Capture the cell that displays the provided text and extract its (x, y) central coordinate. 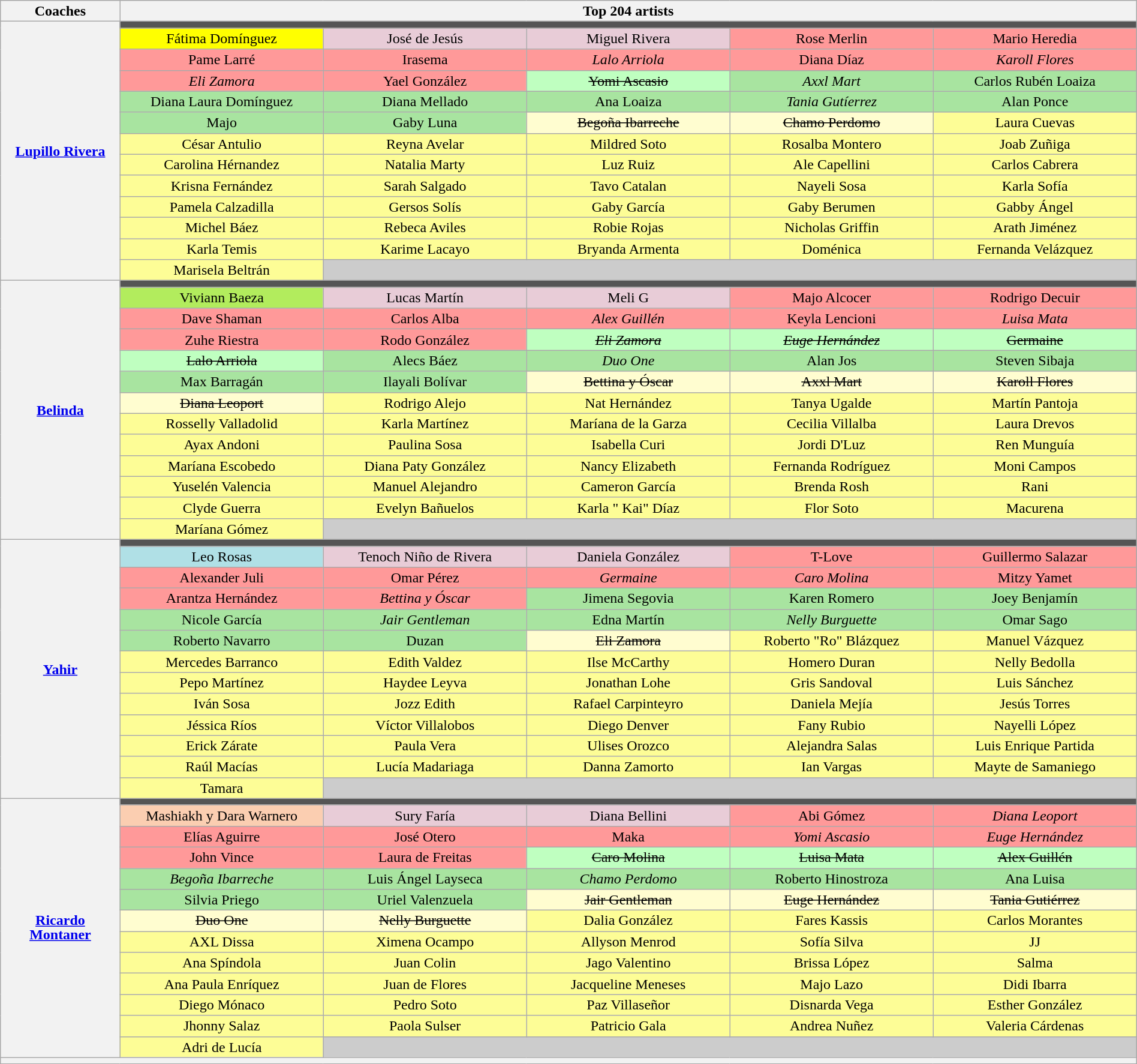
Jonathan Lohe (628, 683)
Rosselly Valladolid (222, 423)
Pedro Soto (425, 1005)
Nat Hernández (628, 403)
Jacqueline Meneses (628, 984)
Erick Zárate (222, 746)
Pame Larré (222, 60)
Omar Pérez (425, 578)
Viviann Baeza (222, 297)
Karla Martínez (425, 423)
Gaby Berumen (831, 206)
Nicole García (222, 620)
Rosalba Montero (831, 144)
Diego Mónaco (222, 1005)
José de Jesús (425, 38)
Steven Sibaja (1035, 361)
Rani (1035, 487)
Edna Martín (628, 620)
Top 204 artists (628, 11)
Mercedes Barranco (222, 662)
Majo Alcocer (831, 297)
Joey Benjamín (1035, 599)
Keyla Lencioni (831, 319)
Alejandra Salas (831, 746)
Ilayali Bolívar (425, 381)
Diana Laura Domínguez (222, 102)
Rebeca Aviles (425, 228)
Joab Zuñiga (1035, 144)
Juan de Flores (425, 984)
Ian Vargas (831, 767)
César Antulio (222, 144)
Luis Sánchez (1035, 683)
Fernanda Velázquez (1035, 250)
JJ (1035, 942)
Isabella Curi (628, 445)
Evelyn Bañuelos (425, 507)
Zuhe Riestra (222, 339)
Rodrigo Alejo (425, 403)
Ren Munguía (1035, 445)
Lupillo Rivera (60, 151)
Coaches (60, 11)
Carlos Rubén Loaiza (1035, 80)
Natalia Marty (425, 164)
Danna Zamorto (628, 767)
Moni Campos (1035, 465)
T-Love (831, 557)
Laura de Freitas (425, 858)
Jago Valentino (628, 963)
Daniela Mejía (831, 704)
Duzan (425, 641)
Haydee Leyva (425, 683)
Gersos Solís (425, 206)
Abi Gómez (831, 816)
Paula Vera (425, 746)
Brissa López (831, 963)
Doménica (831, 250)
Ayax Andoni (222, 445)
Laura Cuevas (1035, 122)
Fany Rubio (831, 725)
Roberto "Ro" Blázquez (831, 641)
Alecs Báez (425, 361)
Disnarda Vega (831, 1005)
Alan Jos (831, 361)
Carlos Cabrera (1035, 164)
Belinda (60, 410)
Gris Sandoval (831, 683)
Ana Paula Enríquez (222, 984)
Ana Loaiza (628, 102)
Sury Faría (425, 816)
Jhonny Salaz (222, 1026)
Nicholas Griffin (831, 228)
Homero Duran (831, 662)
Ale Capellini (831, 164)
Tenoch Niño de Rivera (425, 557)
Lucía Madariaga (425, 767)
Allyson Menrod (628, 942)
Jéssica Ríos (222, 725)
Didi Ibarra (1035, 984)
Diana Díaz (831, 60)
Dave Shaman (222, 319)
John Vince (222, 858)
Majo (222, 122)
Víctor Villalobos (425, 725)
Luz Ruiz (628, 164)
Max Barragán (222, 381)
Fernanda Rodríguez (831, 465)
Manuel Alejandro (425, 487)
Carlos Morantes (1035, 921)
Paulina Sosa (425, 445)
Fares Kassis (831, 921)
Manuel Vázquez (1035, 641)
Majo Lazo (831, 984)
Ana Spíndola (222, 963)
Macurena (1035, 507)
Esther González (1035, 1005)
Diana Mellado (425, 102)
Diana Paty González (425, 465)
Luis Ángel Layseca (425, 879)
Ximena Ocampo (425, 942)
Tamara (222, 788)
Krisna Fernández (222, 186)
Jimena Segovia (628, 599)
Tavo Catalan (628, 186)
Brenda Rosh (831, 487)
Miguel Rivera (628, 38)
Carlos Alba (425, 319)
Nayeli Sosa (831, 186)
Luis Enrique Partida (1035, 746)
Ricardo Montaner (60, 928)
Daniela González (628, 557)
Patricio Gala (628, 1026)
Maríana Escobedo (222, 465)
Paz Villaseñor (628, 1005)
Roberto Navarro (222, 641)
Arantza Hernández (222, 599)
Roberto Hinostroza (831, 879)
Diana Bellini (628, 816)
Jozz Edith (425, 704)
Leo Rosas (222, 557)
Ilse McCarthy (628, 662)
Andrea Nuñez (831, 1026)
Paola Sulser (425, 1026)
Omar Sago (1035, 620)
Alan Ponce (1035, 102)
Maríana de la Garza (628, 423)
Salma (1035, 963)
Flor Soto (831, 507)
Jesús Torres (1035, 704)
Guillermo Salazar (1035, 557)
Nelly Bedolla (1035, 662)
Arath Jiménez (1035, 228)
Sarah Salgado (425, 186)
Marisela Beltrán (222, 270)
Gaby Luna (425, 122)
Juan Colin (425, 963)
Rodrigo Decuir (1035, 297)
Diego Denver (628, 725)
Yahir (60, 669)
Gabby Ángel (1035, 206)
Irasema (425, 60)
Uriel Valenzuela (425, 900)
Laura Drevos (1035, 423)
Martín Pantoja (1035, 403)
Reyna Avelar (425, 144)
Rodo González (425, 339)
Mildred Soto (628, 144)
Pepo Martínez (222, 683)
Adri de Lucía (222, 1047)
Karla Sofía (1035, 186)
Tanya Ugalde (831, 403)
Alexander Juli (222, 578)
Edith Valdez (425, 662)
Jordi D'Luz (831, 445)
Ulises Orozco (628, 746)
Maka (628, 836)
Bryanda Armenta (628, 250)
Ana Luisa (1035, 879)
Michel Báez (222, 228)
Valeria Cárdenas (1035, 1026)
Elías Aguirre (222, 836)
Cameron García (628, 487)
Iván Sosa (222, 704)
Raúl Macías (222, 767)
Mashiakh y Dara Warnero (222, 816)
Meli G (628, 297)
Pamela Calzadilla (222, 206)
Mario Heredia (1035, 38)
Karla Temis (222, 250)
Karen Romero (831, 599)
Yuselén Valencia (222, 487)
Silvia Priego (222, 900)
Rafael Carpinteyro (628, 704)
Mitzy Yamet (1035, 578)
Nancy Elizabeth (628, 465)
AXL Dissa (222, 942)
Sofía Silva (831, 942)
Clyde Guerra (222, 507)
José Otero (425, 836)
Rose Merlin (831, 38)
Maríana Gómez (222, 529)
Yael González (425, 80)
Karime Lacayo (425, 250)
Tania Gutiérrez (1035, 900)
Gaby García (628, 206)
Tania Gutíerrez (831, 102)
Cecilia Villalba (831, 423)
Robie Rojas (628, 228)
Fátima Domínguez (222, 38)
Dalia González (628, 921)
Mayte de Samaniego (1035, 767)
Lucas Martín (425, 297)
Carolina Hérnandez (222, 164)
Nayelli López (1035, 725)
Karla " Kai" Díaz (628, 507)
